Scan for the cell matching the given text and deliver its (x, y) coordinate at center. 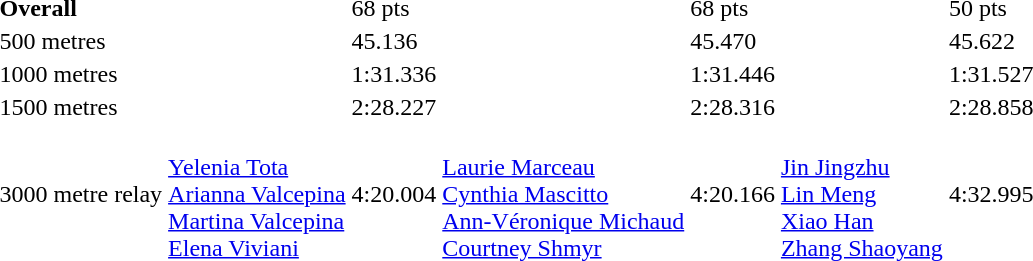
2:28.316 (733, 107)
1:31.446 (733, 74)
1:31.336 (394, 74)
45.136 (394, 41)
2:28.227 (394, 107)
45.470 (733, 41)
